Scan for the cell matching the given text and deliver its (X, Y) coordinate at center. 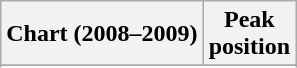
Peakposition (249, 34)
Chart (2008–2009) (102, 34)
